Return [x, y] of the center of cell containing provided text 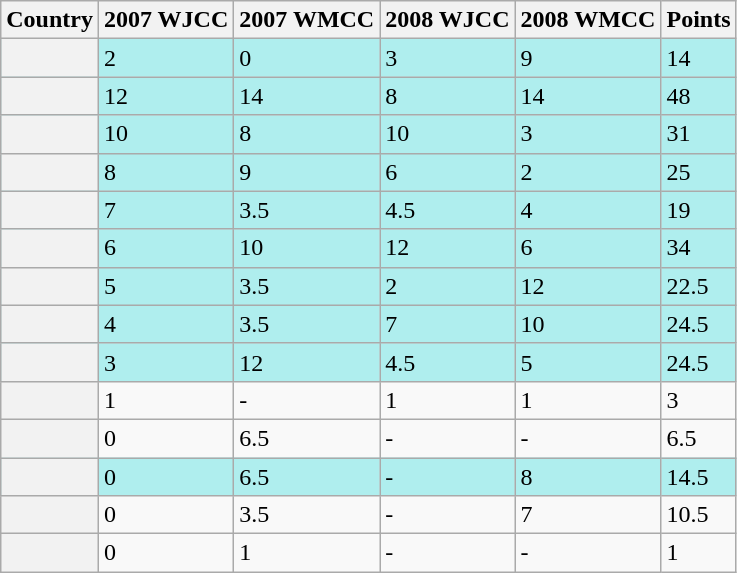
Country [50, 20]
22.5 [698, 286]
Points [698, 20]
25 [698, 172]
2008 WJCC [448, 20]
31 [698, 134]
2008 WMCC [588, 20]
34 [698, 248]
2007 WMCC [307, 20]
2007 WJCC [166, 20]
10.5 [698, 515]
19 [698, 210]
14.5 [698, 477]
48 [698, 96]
